Return [x, y] of the center of cell containing provided text 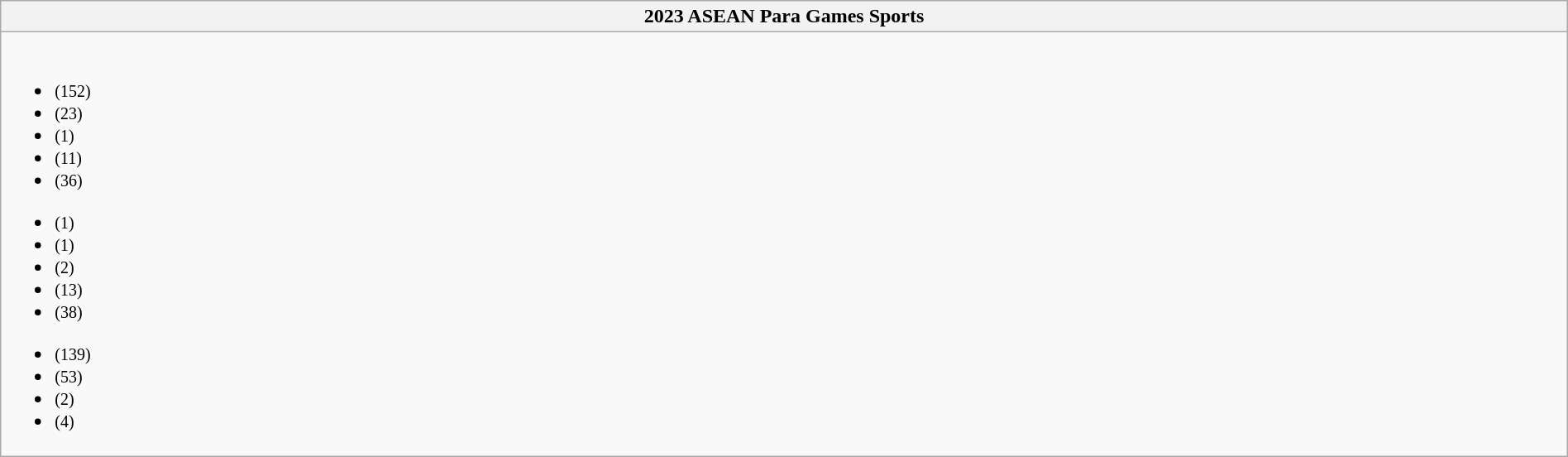
2023 ASEAN Para Games Sports [784, 17]
(152) (23) (1) (11) (36) (1) (1) (2) (13) (38) (139) (53) (2) (4) [784, 244]
